Determine the (x, y) coordinate at the center of the cell enclosing the given text.  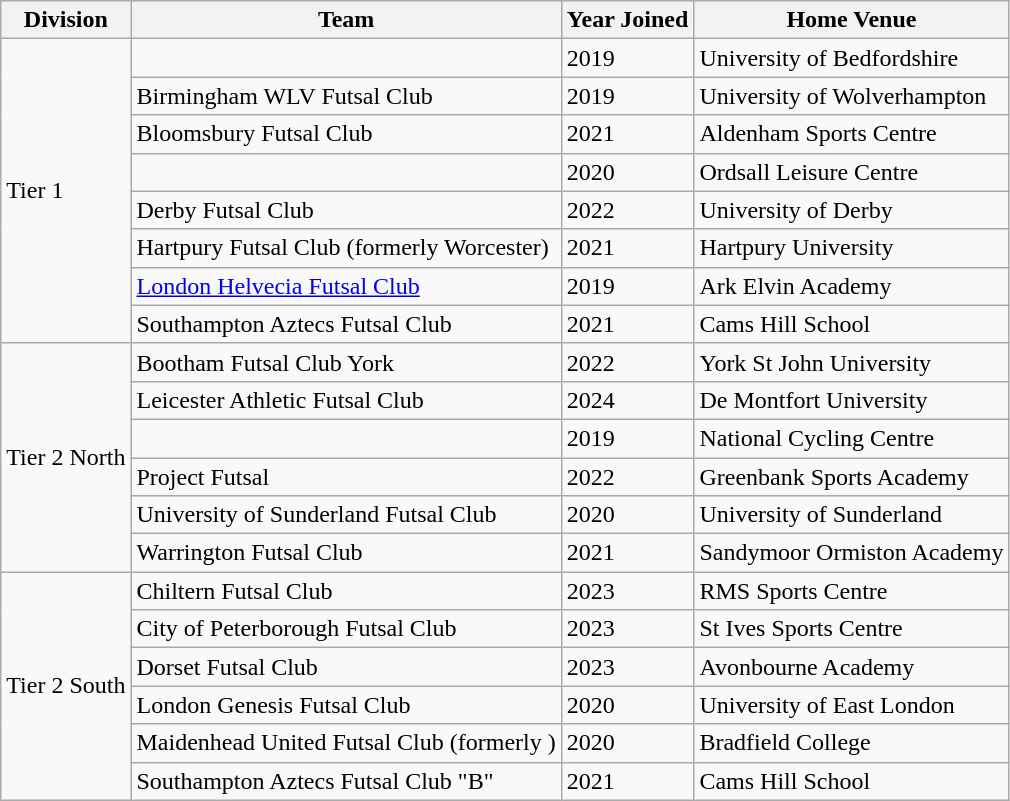
2024 (628, 400)
Avonbourne Academy (852, 667)
Project Futsal (346, 477)
Hartpury University (852, 248)
University of Derby (852, 210)
Ark Elvin Academy (852, 286)
National Cycling Centre (852, 438)
Leicester Athletic Futsal Club (346, 400)
Tier 1 (66, 191)
Maidenhead United Futsal Club (formerly ) (346, 743)
Home Venue (852, 20)
City of Peterborough Futsal Club (346, 629)
Bradfield College (852, 743)
University of Sunderland (852, 515)
Warrington Futsal Club (346, 553)
De Montfort University (852, 400)
London Helvecia Futsal Club (346, 286)
Sandymoor Ormiston Academy (852, 553)
University of Sunderland Futsal Club (346, 515)
Tier 2 North (66, 457)
Southampton Aztecs Futsal Club "B" (346, 781)
Division (66, 20)
Dorset Futsal Club (346, 667)
University of Wolverhampton (852, 96)
Hartpury Futsal Club (formerly Worcester) (346, 248)
Year Joined (628, 20)
Derby Futsal Club (346, 210)
RMS Sports Centre (852, 591)
Ordsall Leisure Centre (852, 172)
York St John University (852, 362)
Southampton Aztecs Futsal Club (346, 324)
Birmingham WLV Futsal Club (346, 96)
Bootham Futsal Club York (346, 362)
London Genesis Futsal Club (346, 705)
Team (346, 20)
St Ives Sports Centre (852, 629)
Aldenham Sports Centre (852, 134)
University of East London (852, 705)
Bloomsbury Futsal Club (346, 134)
Tier 2 South (66, 686)
Greenbank Sports Academy (852, 477)
University of Bedfordshire (852, 58)
Chiltern Futsal Club (346, 591)
